Determine the [x, y] coordinate at the center of the cell enclosing the given text.  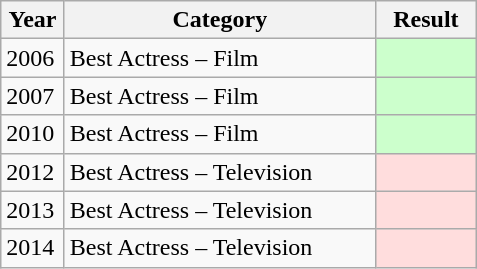
Category [220, 20]
2012 [33, 172]
2006 [33, 58]
Year [33, 20]
2014 [33, 248]
2013 [33, 210]
Result [426, 20]
2010 [33, 134]
2007 [33, 96]
